Identify which cell holds the provided text, then report its (X, Y) central coordinate. 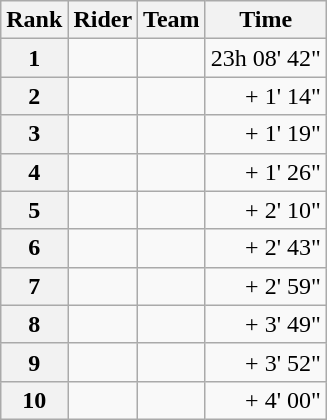
9 (34, 362)
+ 2' 43" (266, 248)
+ 1' 19" (266, 134)
+ 4' 00" (266, 400)
Time (266, 20)
23h 08' 42" (266, 58)
+ 3' 49" (266, 324)
7 (34, 286)
4 (34, 172)
3 (34, 134)
6 (34, 248)
10 (34, 400)
2 (34, 96)
+ 1' 14" (266, 96)
+ 3' 52" (266, 362)
Rank (34, 20)
1 (34, 58)
8 (34, 324)
+ 1' 26" (266, 172)
5 (34, 210)
Rider (103, 20)
Team (172, 20)
+ 2' 59" (266, 286)
+ 2' 10" (266, 210)
